From the cell containing the given text, extract its center point as (X, Y) coordinate. 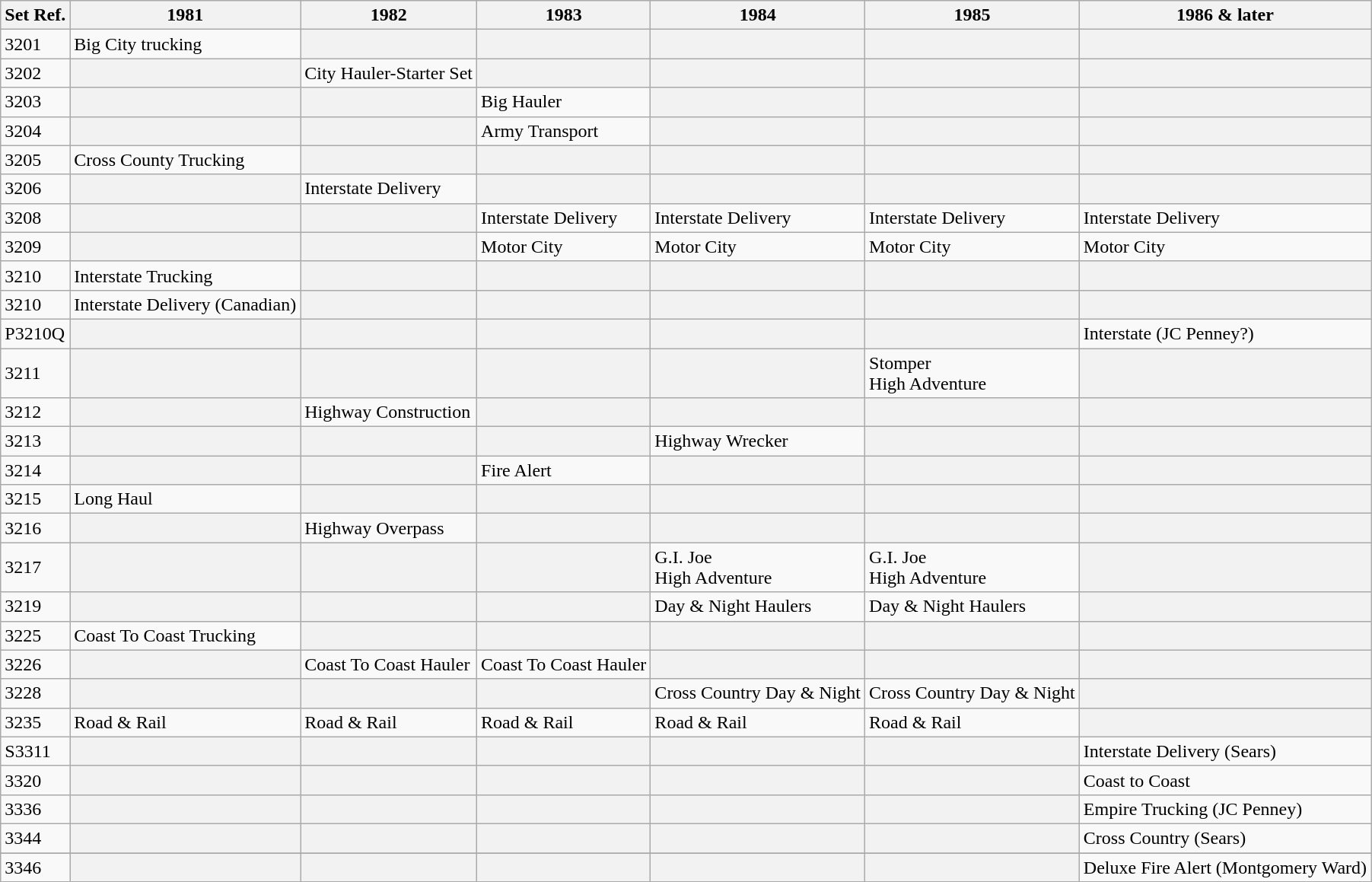
1981 (186, 15)
Long Haul (186, 499)
3235 (35, 722)
1984 (758, 15)
Fire Alert (564, 470)
3228 (35, 693)
3214 (35, 470)
Cross County Trucking (186, 160)
Interstate Delivery (Sears) (1225, 751)
3226 (35, 664)
1985 (972, 15)
3225 (35, 635)
3219 (35, 607)
Highway Construction (389, 412)
3208 (35, 218)
3215 (35, 499)
3204 (35, 131)
3205 (35, 160)
Interstate Delivery (Canadian) (186, 304)
City Hauler-Starter Set (389, 73)
3336 (35, 809)
3344 (35, 838)
3209 (35, 247)
StomperHigh Adventure (972, 373)
3212 (35, 412)
3216 (35, 528)
Coast To Coast Trucking (186, 635)
Deluxe Fire Alert (Montgomery Ward) (1225, 867)
P3210Q (35, 333)
1982 (389, 15)
3202 (35, 73)
3217 (35, 568)
3320 (35, 780)
S3311 (35, 751)
3203 (35, 102)
1986 & later (1225, 15)
Interstate (JC Penney?) (1225, 333)
3346 (35, 867)
Big City trucking (186, 44)
Army Transport (564, 131)
Big Hauler (564, 102)
Highway Wrecker (758, 441)
Coast to Coast (1225, 780)
3213 (35, 441)
3206 (35, 189)
3201 (35, 44)
Highway Overpass (389, 528)
1983 (564, 15)
Cross Country (Sears) (1225, 838)
3211 (35, 373)
Interstate Trucking (186, 275)
Empire Trucking (JC Penney) (1225, 809)
Set Ref. (35, 15)
